Identify which cell holds the provided text, then report its (X, Y) central coordinate. 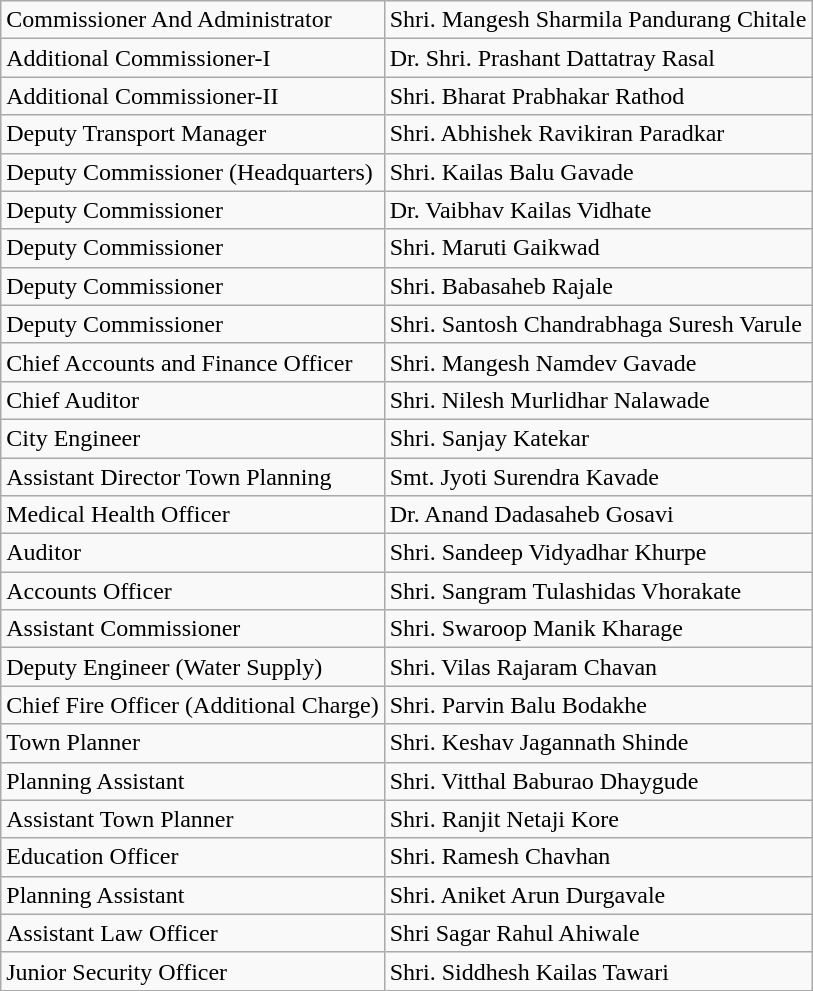
Chief Accounts and Finance Officer (192, 362)
Deputy Transport Manager (192, 134)
Chief Auditor (192, 400)
Smt. Jyoti Surendra Kavade (598, 477)
Shri. Aniket Arun Durgavale (598, 895)
Auditor (192, 553)
Shri. Mangesh Namdev Gavade (598, 362)
Deputy Commissioner (Headquarters) (192, 172)
Shri. Vitthal Baburao Dhaygude (598, 781)
Town Planner (192, 743)
Shri. Ramesh Chavhan (598, 857)
Shri. Abhishek Ravikiran Paradkar (598, 134)
Shri. Ranjit Netaji Kore (598, 819)
Assistant Director Town Planning (192, 477)
Deputy Engineer (Water Supply) (192, 667)
Shri. Maruti Gaikwad (598, 248)
Dr. Vaibhav Kailas Vidhate (598, 210)
Shri. Vilas Rajaram Chavan (598, 667)
Chief Fire Officer (Additional Charge) (192, 705)
Additional Commissioner-II (192, 96)
Assistant Commissioner (192, 629)
Shri. Mangesh Sharmila Pandurang Chitale (598, 20)
City Engineer (192, 438)
Dr. Shri. Prashant Dattatray Rasal (598, 58)
Shri. Kailas Balu Gavade (598, 172)
Assistant Law Officer (192, 933)
Shri. Nilesh Murlidhar Nalawade (598, 400)
Medical Health Officer (192, 515)
Shri Sagar Rahul Ahiwale (598, 933)
Shri. Keshav Jagannath Shinde (598, 743)
Accounts Officer (192, 591)
Assistant Town Planner (192, 819)
Shri. Bharat Prabhakar Rathod (598, 96)
Shri. Swaroop Manik Kharage (598, 629)
Additional Commissioner-I (192, 58)
Education Officer (192, 857)
Shri. Sanjay Katekar (598, 438)
Shri. Santosh Chandrabhaga Suresh Varule (598, 324)
Junior Security Officer (192, 971)
Shri. Sandeep Vidyadhar Khurpe (598, 553)
Shri. Siddhesh Kailas Tawari (598, 971)
Shri. Sangram Tulashidas Vhorakate (598, 591)
Commissioner And Administrator (192, 20)
Shri. Parvin Balu Bodakhe (598, 705)
Shri. Babasaheb Rajale (598, 286)
Dr. Anand Dadasaheb Gosavi (598, 515)
